Capture the cell that displays the provided text and extract its [x, y] central coordinate. 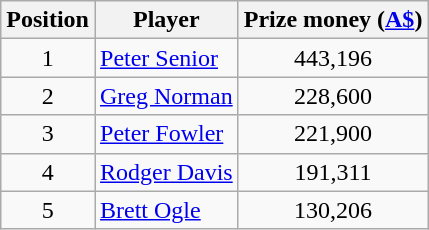
Rodger Davis [166, 172]
191,311 [333, 172]
3 [48, 134]
443,196 [333, 58]
1 [48, 58]
4 [48, 172]
221,900 [333, 134]
Position [48, 20]
2 [48, 96]
Player [166, 20]
Brett Ogle [166, 210]
228,600 [333, 96]
5 [48, 210]
Prize money (A$) [333, 20]
Peter Fowler [166, 134]
130,206 [333, 210]
Greg Norman [166, 96]
Peter Senior [166, 58]
